Determine the [X, Y] coordinate at the center of the cell enclosing the given text.  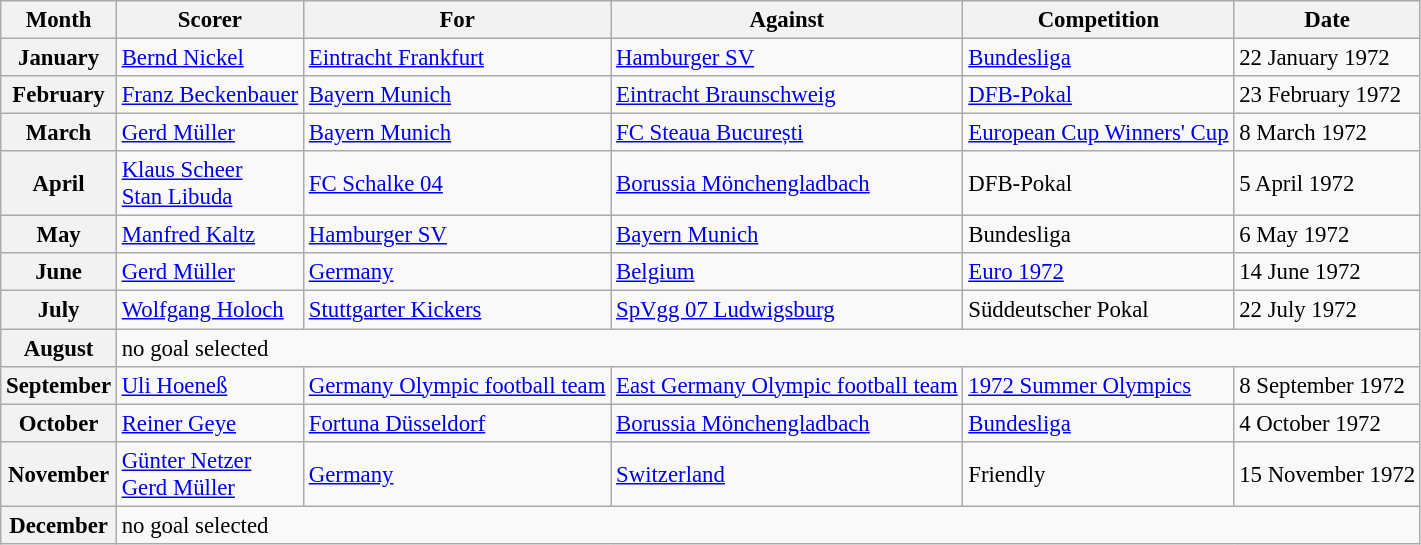
September [59, 385]
Germany Olympic football team [456, 385]
Klaus ScheerStan Libuda [210, 184]
Stuttgarter Kickers [456, 310]
6 May 1972 [1327, 235]
4 October 1972 [1327, 423]
Date [1327, 20]
1972 Summer Olympics [1098, 385]
Month [59, 20]
23 February 1972 [1327, 95]
FC Schalke 04 [456, 184]
15 November 1972 [1327, 474]
Switzerland [787, 474]
Fortuna Düsseldorf [456, 423]
5 April 1972 [1327, 184]
14 June 1972 [1327, 273]
Bernd Nickel [210, 58]
Franz Beckenbauer [210, 95]
August [59, 348]
8 September 1972 [1327, 385]
May [59, 235]
FC Steaua București [787, 133]
June [59, 273]
November [59, 474]
Wolfgang Holoch [210, 310]
Competition [1098, 20]
Manfred Kaltz [210, 235]
July [59, 310]
For [456, 20]
East Germany Olympic football team [787, 385]
Friendly [1098, 474]
October [59, 423]
Reiner Geye [210, 423]
Belgium [787, 273]
8 March 1972 [1327, 133]
Süddeutscher Pokal [1098, 310]
Against [787, 20]
22 January 1972 [1327, 58]
January [59, 58]
Günter NetzerGerd Müller [210, 474]
February [59, 95]
European Cup Winners' Cup [1098, 133]
Uli Hoeneß [210, 385]
April [59, 184]
Eintracht Frankfurt [456, 58]
March [59, 133]
SpVgg 07 Ludwigsburg [787, 310]
Euro 1972 [1098, 273]
December [59, 525]
22 July 1972 [1327, 310]
Scorer [210, 20]
Eintracht Braunschweig [787, 95]
